Detect which cell encompasses the target text, then output its [X, Y] center coordinate. 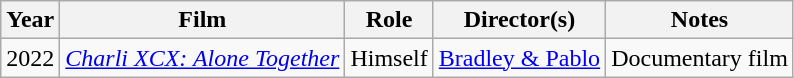
2022 [30, 58]
Documentary film [700, 58]
Notes [700, 20]
Himself [389, 58]
Role [389, 20]
Year [30, 20]
Film [202, 20]
Charli XCX: Alone Together [202, 58]
Bradley & Pablo [519, 58]
Director(s) [519, 20]
